Locate the cell with the specified text and output its (x, y) center coordinate. 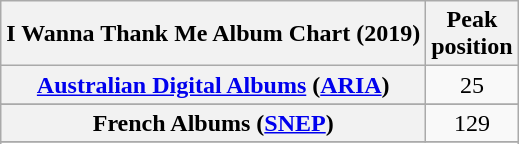
Peakposition (472, 34)
Australian Digital Albums (ARIA) (214, 85)
I Wanna Thank Me Album Chart (2019) (214, 34)
25 (472, 85)
French Albums (SNEP) (214, 123)
129 (472, 123)
